Determine the (X, Y) coordinate at the center of the cell enclosing the given text.  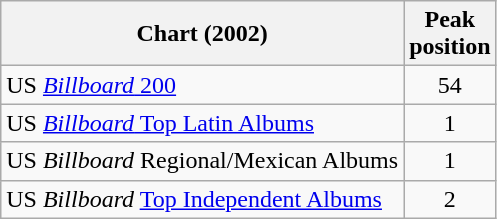
54 (450, 85)
Chart (2002) (202, 34)
US Billboard Regional/Mexican Albums (202, 161)
US Billboard Top Independent Albums (202, 199)
Peakposition (450, 34)
US Billboard 200 (202, 85)
2 (450, 199)
US Billboard Top Latin Albums (202, 123)
